Locate the cell with the specified text and output its (X, Y) center coordinate. 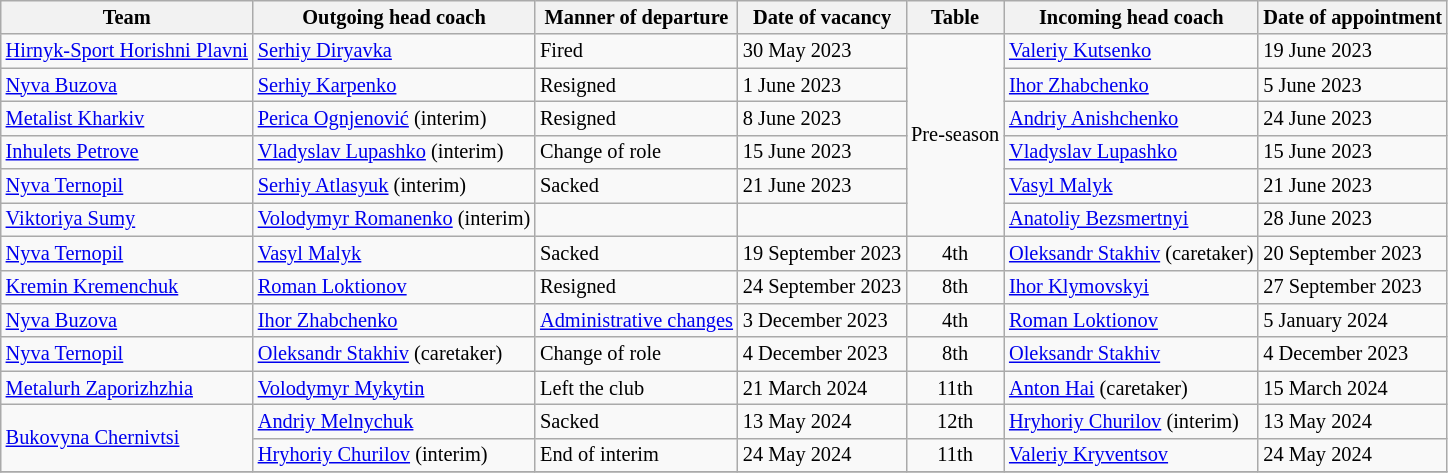
Hirnyk-Sport Horishni Plavni (127, 51)
28 June 2023 (1352, 219)
Metalurh Zaporizhzhia (127, 388)
Pre-season (955, 135)
Viktoriya Sumy (127, 219)
Date of vacancy (822, 17)
30 May 2023 (822, 51)
Andriy Anishchenko (1131, 118)
Volodymyr Mykytin (394, 388)
5 June 2023 (1352, 85)
19 September 2023 (822, 253)
3 December 2023 (822, 320)
Inhulets Petrove (127, 152)
Fired (636, 51)
Anton Hai (caretaker) (1131, 388)
Serhiy Diryavka (394, 51)
Team (127, 17)
Ihor Klymovskyi (1131, 287)
Vladyslav Lupashko (interim) (394, 152)
Outgoing head coach (394, 17)
Oleksandr Stakhiv (1131, 354)
27 September 2023 (1352, 287)
Incoming head coach (1131, 17)
End of interim (636, 455)
Manner of departure (636, 17)
20 September 2023 (1352, 253)
Volodymyr Romanenko (interim) (394, 219)
Serhiy Karpenko (394, 85)
15 March 2024 (1352, 388)
Anatoliy Bezsmertnyi (1131, 219)
24 September 2023 (822, 287)
1 June 2023 (822, 85)
Valeriy Kutsenko (1131, 51)
Serhiy Atlasyuk (interim) (394, 186)
Administrative changes (636, 320)
Kremin Kremenchuk (127, 287)
5 January 2024 (1352, 320)
24 June 2023 (1352, 118)
Left the club (636, 388)
8 June 2023 (822, 118)
Bukovyna Chernivtsi (127, 438)
Date of appointment (1352, 17)
Perica Ognjenović (interim) (394, 118)
Metalist Kharkiv (127, 118)
19 June 2023 (1352, 51)
Valeriy Kryventsov (1131, 455)
12th (955, 421)
Andriy Melnychuk (394, 421)
Table (955, 17)
Vladyslav Lupashko (1131, 152)
21 March 2024 (822, 388)
